Scan for the cell matching the given text and deliver its [X, Y] coordinate at center. 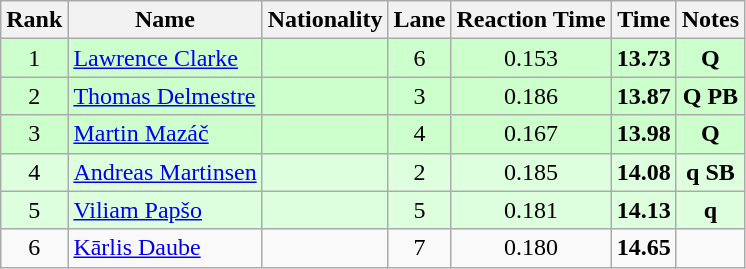
0.186 [531, 96]
14.08 [644, 172]
Andreas Martinsen [165, 172]
Rank [34, 20]
Viliam Papšo [165, 210]
q [710, 210]
Lawrence Clarke [165, 58]
14.65 [644, 248]
0.181 [531, 210]
Reaction Time [531, 20]
0.185 [531, 172]
Name [165, 20]
Kārlis Daube [165, 248]
Lane [420, 20]
Martin Mazáč [165, 134]
0.167 [531, 134]
13.98 [644, 134]
13.87 [644, 96]
Q PB [710, 96]
Nationality [325, 20]
Notes [710, 20]
0.153 [531, 58]
13.73 [644, 58]
q SB [710, 172]
14.13 [644, 210]
Thomas Delmestre [165, 96]
7 [420, 248]
Time [644, 20]
1 [34, 58]
0.180 [531, 248]
